Detect which cell encompasses the target text, then output its (x, y) center coordinate. 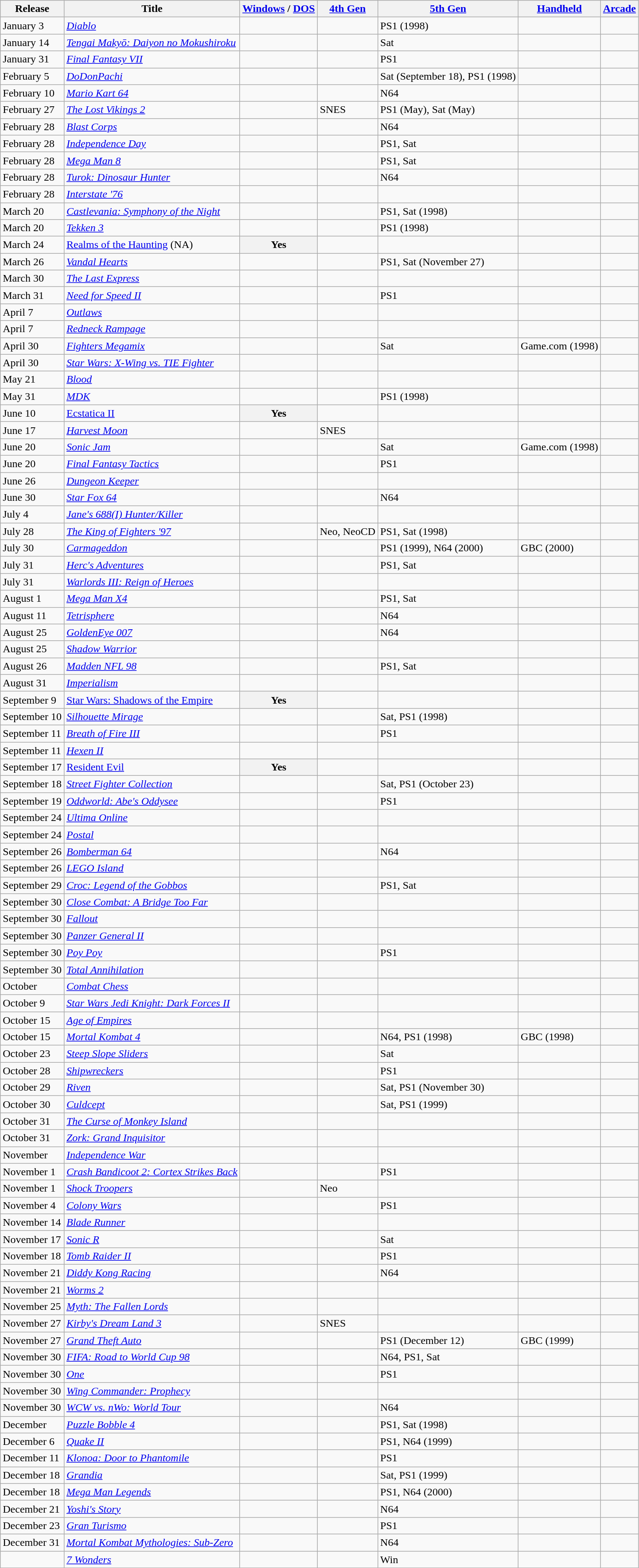
Independence War (152, 1155)
Quake II (152, 1441)
Diablo (152, 26)
Shipwreckers (152, 1071)
Outlaws (152, 312)
Redneck Rampage (152, 329)
Mortal Kombat Mythologies: Sub-Zero (152, 1542)
Mortal Kombat 4 (152, 1037)
GBC (2000) (560, 548)
Castlevania: Symphony of the Night (152, 211)
Zork: Grand Inquisitor (152, 1138)
DoDonPachi (152, 76)
Riven (152, 1088)
October 9 (32, 1003)
PS1 (May), Sat (May) (448, 110)
Culdcept (152, 1104)
Independence Day (152, 143)
Colony Wars (152, 1205)
Herc's Adventures (152, 565)
Vandal Hearts (152, 262)
Panzer General II (152, 936)
Kirby's Dream Land 3 (152, 1324)
Blast Corps (152, 127)
Street Fighter Collection (152, 784)
Age of Empires (152, 1020)
Realms of the Haunting (NA) (152, 245)
February 27 (32, 110)
Resident Evil (152, 767)
PS1, N64 (1999) (448, 1441)
Puzzle Bobble 4 (152, 1425)
PS1, Sat (November 27) (448, 262)
March 31 (32, 295)
Worms 2 (152, 1290)
Mega Man X4 (152, 599)
Sat, PS1 (1998) (448, 716)
May 31 (32, 396)
N64, PS1 (1998) (448, 1037)
November 18 (32, 1256)
September 19 (32, 801)
Oddworld: Abe's Oddysee (152, 801)
July 4 (32, 515)
Grand Theft Auto (152, 1340)
Jane's 688(I) Hunter/Killer (152, 515)
Poy Poy (152, 952)
GBC (1998) (560, 1037)
Carmageddon (152, 548)
Ultima Online (152, 818)
Postal (152, 835)
Tomb Raider II (152, 1256)
Handheld (560, 9)
Arcade (620, 9)
March 26 (32, 262)
One (152, 1374)
September 18 (32, 784)
Ecstatica II (152, 413)
Need for Speed II (152, 295)
October 28 (32, 1071)
Shock Troopers (152, 1189)
Total Annihilation (152, 969)
Tekken 3 (152, 228)
Sonic Jam (152, 447)
July 30 (32, 548)
Sat, PS1 (November 30) (448, 1088)
Blade Runner (152, 1222)
7 Wonders (152, 1559)
December (32, 1425)
Imperialism (152, 683)
Madden NFL 98 (152, 666)
Mega Man Legends (152, 1492)
December 11 (32, 1458)
June 17 (32, 430)
Tengai Makyō: Daiyon no Mokushiroku (152, 43)
4th Gen (347, 9)
Combat Chess (152, 986)
November 14 (32, 1222)
Star Wars: X-Wing vs. TIE Fighter (152, 363)
December 6 (32, 1441)
October (32, 986)
Croc: Legend of the Gobbos (152, 885)
August 1 (32, 599)
June 10 (32, 413)
Turok: Dinosaur Hunter (152, 177)
PS1 (1999), N64 (2000) (448, 548)
January 3 (32, 26)
WCW vs. nWo: World Tour (152, 1408)
Interstate '76 (152, 194)
Final Fantasy Tactics (152, 464)
November 25 (32, 1307)
Tetrisphere (152, 616)
Grandia (152, 1475)
Title (152, 9)
Windows / DOS (278, 9)
Win (448, 1559)
PS1, N64 (2000) (448, 1492)
Sat (September 18), PS1 (1998) (448, 76)
The Curse of Monkey Island (152, 1121)
Star Fox 64 (152, 498)
N64, PS1, Sat (448, 1357)
Fallout (152, 919)
Mario Kart 64 (152, 93)
Diddy Kong Racing (152, 1273)
Sat, PS1 (October 23) (448, 784)
August 31 (32, 683)
February 10 (32, 93)
Release (32, 9)
The Lost Vikings 2 (152, 110)
Fighters Megamix (152, 346)
Hexen II (152, 751)
MDK (152, 396)
Final Fantasy VII (152, 59)
September 29 (32, 885)
Silhouette Mirage (152, 716)
December 31 (32, 1542)
Gran Turismo (152, 1525)
Dungeon Keeper (152, 480)
The Last Express (152, 279)
June 30 (32, 498)
January 31 (32, 59)
Breath of Fire III (152, 733)
Bomberman 64 (152, 852)
September 9 (32, 700)
March 30 (32, 279)
November 17 (32, 1239)
PS1 (December 12) (448, 1340)
October 29 (32, 1088)
October 30 (32, 1104)
December 23 (32, 1525)
The King of Fighters '97 (152, 531)
FIFA: Road to World Cup 98 (152, 1357)
Close Combat: A Bridge Too Far (152, 902)
Crash Bandicoot 2: Cortex Strikes Back (152, 1172)
5th Gen (448, 9)
Klonoa: Door to Phantomile (152, 1458)
November 4 (32, 1205)
Shadow Warrior (152, 649)
February 5 (32, 76)
Steep Slope Sliders (152, 1054)
May 21 (32, 379)
Neo (347, 1189)
Sonic R (152, 1239)
November (32, 1155)
GBC (1999) (560, 1340)
Yoshi's Story (152, 1509)
August 26 (32, 666)
August 11 (32, 616)
Mega Man 8 (152, 160)
Star Wars Jedi Knight: Dark Forces II (152, 1003)
GoldenEye 007 (152, 632)
January 14 (32, 43)
Neo, NeoCD (347, 531)
Star Wars: Shadows of the Empire (152, 700)
Myth: The Fallen Lords (152, 1307)
Harvest Moon (152, 430)
Blood (152, 379)
September 10 (32, 716)
December 21 (32, 1509)
June 26 (32, 480)
Wing Commander: Prophecy (152, 1391)
LEGO Island (152, 868)
March 24 (32, 245)
Warlords III: Reign of Heroes (152, 582)
September 17 (32, 767)
July 28 (32, 531)
October 23 (32, 1054)
